For the text-containing cell, return its midpoint in (X, Y) coordinate format. 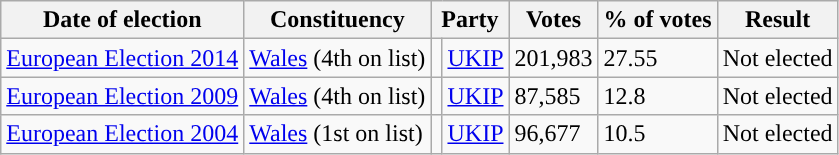
European Election 2014 (122, 58)
% of votes (658, 20)
European Election 2004 (122, 134)
Party (470, 20)
87,585 (554, 96)
Constituency (338, 20)
10.5 (658, 134)
12.8 (658, 96)
96,677 (554, 134)
201,983 (554, 58)
Result (778, 20)
Wales (1st on list) (338, 134)
European Election 2009 (122, 96)
Date of election (122, 20)
27.55 (658, 58)
Votes (554, 20)
